Detect which cell encompasses the target text, then output its (x, y) center coordinate. 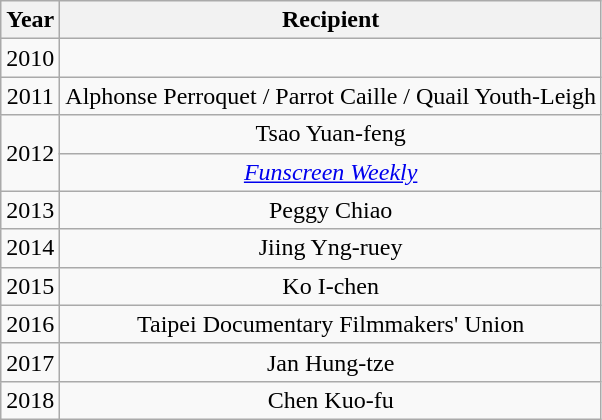
Taipei Documentary Filmmakers' Union (331, 324)
Alphonse Perroquet / Parrot Caille / Quail Youth-Leigh (331, 96)
Tsao Yuan-feng (331, 134)
2018 (30, 400)
2014 (30, 248)
2013 (30, 210)
2011 (30, 96)
Recipient (331, 20)
Jan Hung-tze (331, 362)
Peggy Chiao (331, 210)
Jiing Yng-ruey (331, 248)
Funscreen Weekly (331, 172)
2015 (30, 286)
2010 (30, 58)
Chen Kuo-fu (331, 400)
Year (30, 20)
2016 (30, 324)
Ko I-chen (331, 286)
2012 (30, 153)
2017 (30, 362)
